From the cell containing the given text, extract its center point as (X, Y) coordinate. 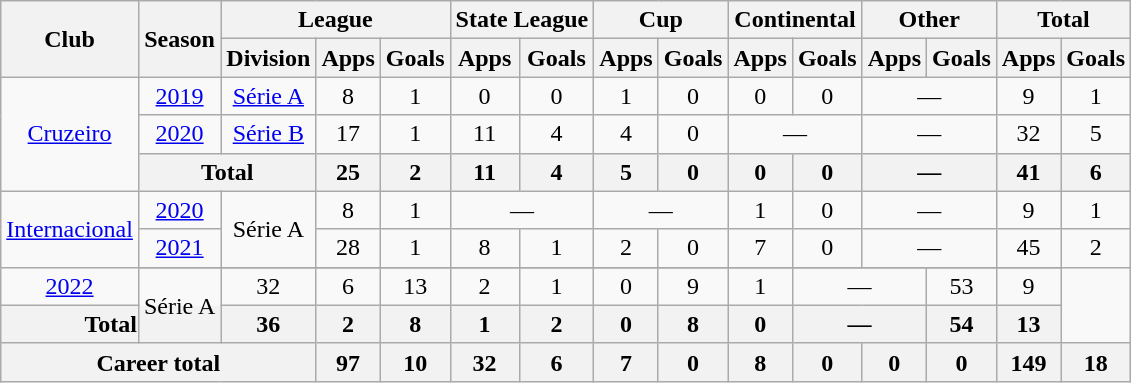
Continental (795, 20)
53 (962, 286)
Career total (158, 362)
54 (962, 324)
25 (348, 172)
2021 (179, 248)
League (336, 20)
Division (268, 58)
Other (929, 20)
Season (179, 39)
18 (1096, 362)
97 (348, 362)
149 (1028, 362)
36 (268, 324)
Cup (661, 20)
10 (415, 362)
2022 (70, 286)
Club (70, 39)
Série B (268, 134)
45 (1028, 248)
Internacional (70, 229)
17 (348, 134)
Cruzeiro (70, 134)
2019 (179, 96)
28 (348, 248)
State League (522, 20)
41 (1028, 172)
